Detect which cell encompasses the target text, then output its [X, Y] center coordinate. 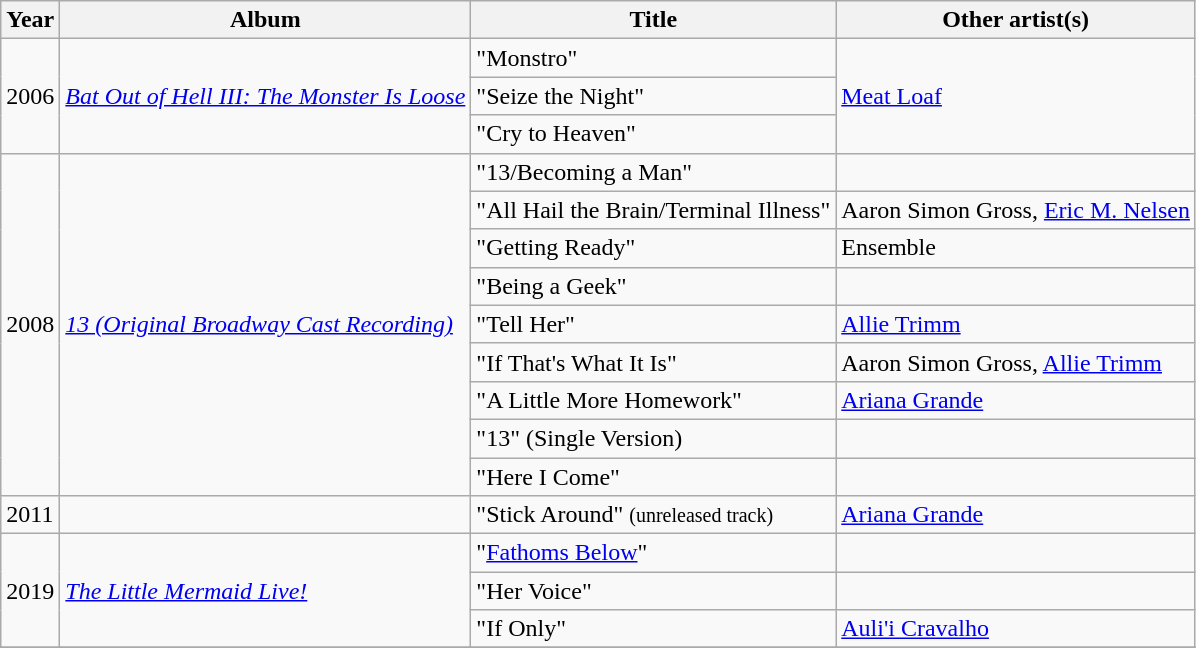
2011 [30, 515]
2006 [30, 96]
Ensemble [1016, 248]
"All Hail the Brain/Terminal Illness" [654, 210]
"A Little More Homework" [654, 400]
"Monstro" [654, 58]
Album [266, 20]
"Stick Around" (unreleased track) [654, 515]
Other artist(s) [1016, 20]
"Getting Ready" [654, 248]
"If That's What It Is" [654, 362]
2008 [30, 324]
"13" (Single Version) [654, 438]
"Fathoms Below" [654, 553]
"If Only" [654, 629]
Bat Out of Hell III: The Monster Is Loose [266, 96]
"13/Becoming a Man" [654, 172]
"Seize the Night" [654, 96]
13 (Original Broadway Cast Recording) [266, 324]
"Her Voice" [654, 591]
Meat Loaf [1016, 96]
"Here I Come" [654, 477]
Allie Trimm [1016, 324]
"Cry to Heaven" [654, 134]
Aaron Simon Gross, Allie Trimm [1016, 362]
"Tell Her" [654, 324]
The Little Mermaid Live! [266, 591]
"Being a Geek" [654, 286]
Title [654, 20]
Auli'i Cravalho [1016, 629]
2019 [30, 591]
Year [30, 20]
Aaron Simon Gross, Eric M. Nelsen [1016, 210]
